Extract the [X, Y] coordinate from the center of the cell holding the provided text.  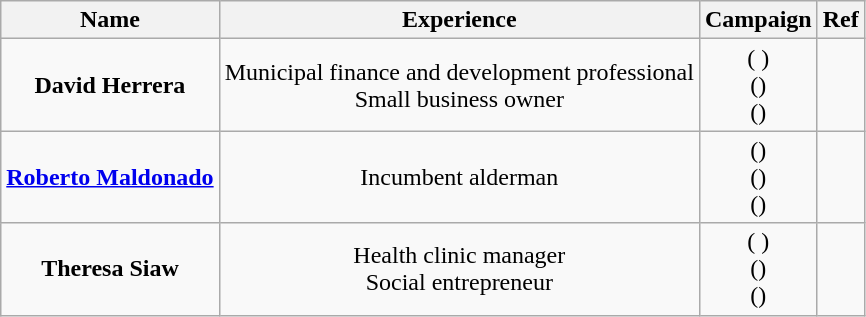
Roberto Maldonado [110, 177]
Name [110, 20]
Theresa Siaw [110, 269]
Incumbent alderman [459, 177]
Experience [459, 20]
()()() [758, 177]
Campaign [758, 20]
Ref [840, 20]
Health clinic managerSocial entrepreneur [459, 269]
Municipal finance and development professionalSmall business owner [459, 85]
David Herrera [110, 85]
